Output the (X, Y) coordinate of the center of the cell containing the given text.  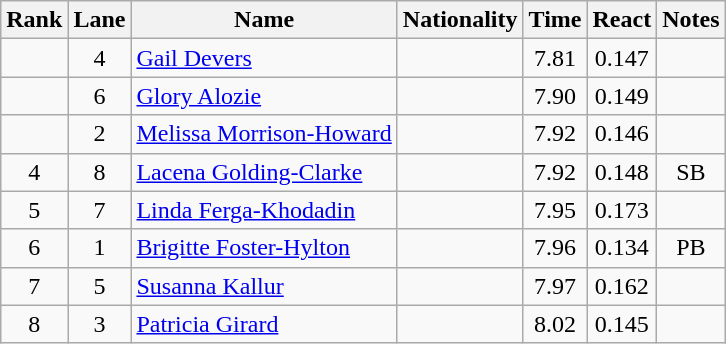
Rank (34, 20)
1 (100, 248)
8.02 (555, 324)
7.97 (555, 286)
Nationality (460, 20)
Brigitte Foster-Hylton (264, 248)
0.173 (622, 210)
0.148 (622, 172)
Gail Devers (264, 58)
SB (691, 172)
Glory Alozie (264, 96)
0.134 (622, 248)
3 (100, 324)
0.162 (622, 286)
Time (555, 20)
Name (264, 20)
Lane (100, 20)
Notes (691, 20)
Melissa Morrison-Howard (264, 134)
Susanna Kallur (264, 286)
0.145 (622, 324)
Patricia Girard (264, 324)
Linda Ferga-Khodadin (264, 210)
PB (691, 248)
React (622, 20)
2 (100, 134)
0.146 (622, 134)
7.96 (555, 248)
7.95 (555, 210)
7.90 (555, 96)
0.149 (622, 96)
7.81 (555, 58)
0.147 (622, 58)
Lacena Golding-Clarke (264, 172)
